Search for the cell housing the specified text and yield its (X, Y) center coordinate. 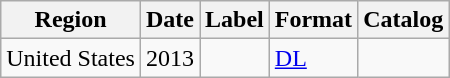
DL (313, 58)
2013 (170, 58)
Date (170, 20)
Label (235, 20)
Catalog (404, 20)
Format (313, 20)
Region (71, 20)
United States (71, 58)
